Search for the cell housing the specified text and yield its [X, Y] center coordinate. 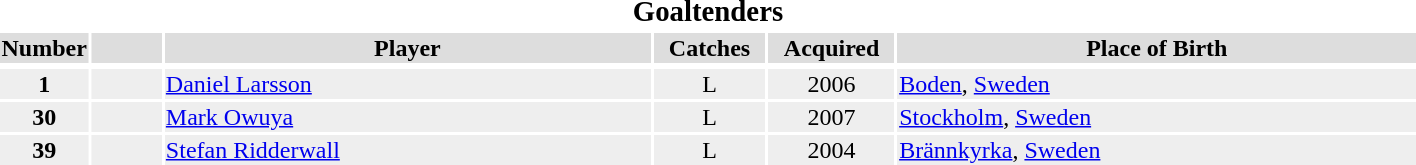
30 [44, 117]
Acquired [832, 48]
Number [44, 48]
Daniel Larsson [407, 84]
Mark Owuya [407, 117]
Catches [709, 48]
Boden, Sweden [1157, 84]
Stockholm, Sweden [1157, 117]
39 [44, 150]
1 [44, 84]
2006 [832, 84]
2007 [832, 117]
Place of Birth [1157, 48]
Brännkyrka, Sweden [1157, 150]
Stefan Ridderwall [407, 150]
2004 [832, 150]
Player [407, 48]
